Detect which cell encompasses the target text, then output its [x, y] center coordinate. 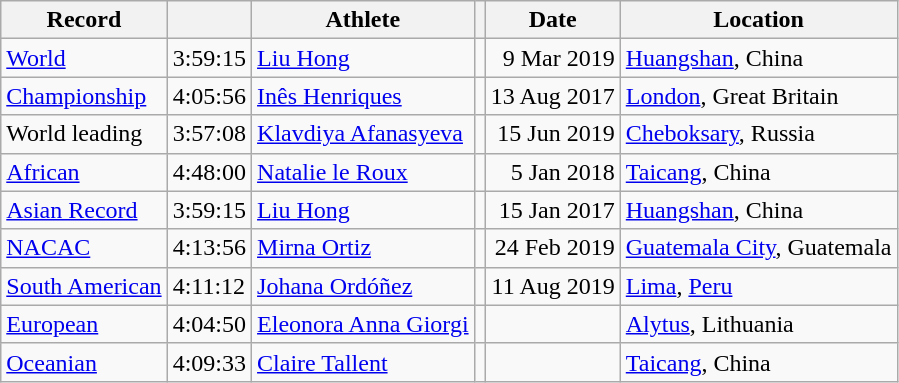
World [84, 58]
Eleonora Anna Giorgi [364, 324]
Location [758, 20]
Oceanian [84, 362]
4:48:00 [209, 172]
Date [552, 20]
4:13:56 [209, 248]
Asian Record [84, 210]
3:57:08 [209, 134]
South American [84, 286]
Inês Henriques [364, 96]
13 Aug 2017 [552, 96]
Guatemala City, Guatemala [758, 248]
4:05:56 [209, 96]
Alytus, Lithuania [758, 324]
Mirna Ortiz [364, 248]
Record [84, 20]
World leading [84, 134]
5 Jan 2018 [552, 172]
NACAC [84, 248]
Natalie le Roux [364, 172]
Championship [84, 96]
African [84, 172]
Klavdiya Afanasyeva [364, 134]
Cheboksary, Russia [758, 134]
24 Feb 2019 [552, 248]
European [84, 324]
Claire Tallent [364, 362]
London, Great Britain [758, 96]
11 Aug 2019 [552, 286]
Lima, Peru [758, 286]
4:04:50 [209, 324]
15 Jun 2019 [552, 134]
9 Mar 2019 [552, 58]
4:09:33 [209, 362]
15 Jan 2017 [552, 210]
Johana Ordóñez [364, 286]
Athlete [364, 20]
4:11:12 [209, 286]
